For the text-containing cell, return its midpoint in (x, y) coordinate format. 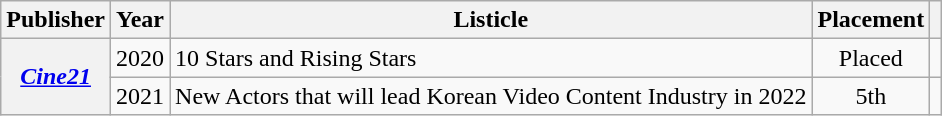
Placed (871, 58)
2021 (140, 96)
10 Stars and Rising Stars (491, 58)
Publisher (56, 20)
New Actors that will lead Korean Video Content Industry in 2022 (491, 96)
5th (871, 96)
Cine21 (56, 77)
Listicle (491, 20)
Placement (871, 20)
2020 (140, 58)
Year (140, 20)
